Determine the [X, Y] coordinate at the center of the cell enclosing the given text.  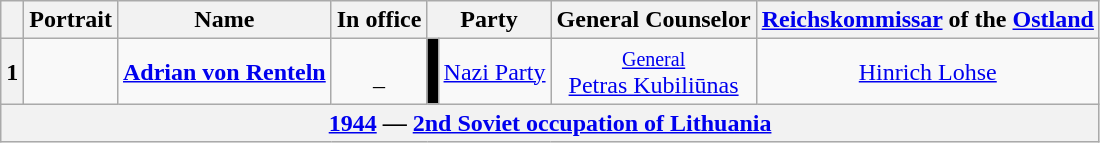
1944 — 2nd Soviet occupation of Lithuania [550, 123]
1 [12, 72]
General Counselor [654, 20]
Adrian von Renteln [224, 72]
Name [224, 20]
Nazi Party [494, 72]
Hinrich Lohse [928, 72]
Party [489, 20]
GeneralPetras Kubiliūnas [654, 72]
Portrait [71, 20]
– [379, 72]
Reichskommissar of the Ostland [928, 20]
In office [379, 20]
